Extract the (X, Y) coordinate from the center of the cell holding the provided text.  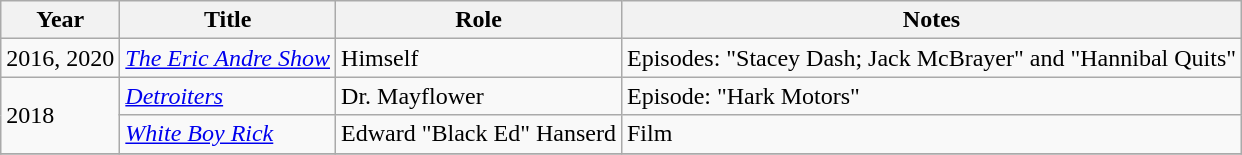
White Boy Rick (228, 134)
Title (228, 20)
Year (60, 20)
Edward "Black Ed" Hanserd (479, 134)
Notes (931, 20)
2016, 2020 (60, 58)
Episodes: "Stacey Dash; Jack McBrayer" and "Hannibal Quits" (931, 58)
Dr. Mayflower (479, 96)
Role (479, 20)
Himself (479, 58)
2018 (60, 115)
Film (931, 134)
Detroiters (228, 96)
The Eric Andre Show (228, 58)
Episode: "Hark Motors" (931, 96)
